Pinpoint the cell where the given text exists, returning its [X, Y] midpoint coordinate. 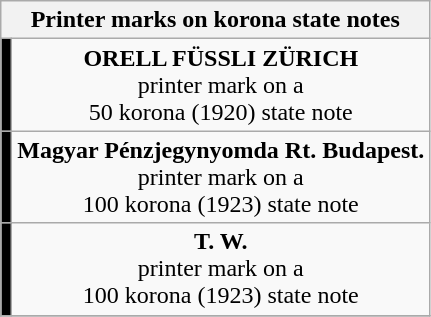
Printer marks on korona state notes [216, 20]
T. W.printer mark on a100 korona (1923) state note [221, 269]
ORELL FÜSSLI ZÜRICHprinter mark on a50 korona (1920) state note [221, 85]
Magyar Pénzjegynyomda Rt. Budapest.printer mark on a100 korona (1923) state note [221, 177]
